Pinpoint the cell where the given text exists, returning its [x, y] midpoint coordinate. 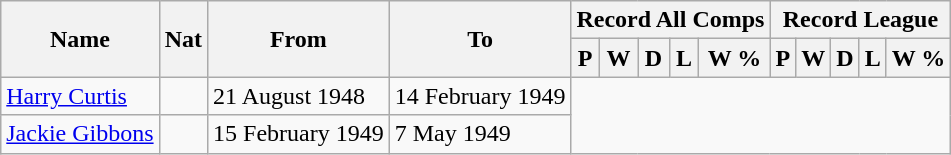
7 May 1949 [480, 134]
Harry Curtis [80, 96]
15 February 1949 [299, 134]
14 February 1949 [480, 96]
Name [80, 39]
From [299, 39]
21 August 1948 [299, 96]
Jackie Gibbons [80, 134]
To [480, 39]
Record League [860, 20]
Record All Comps [670, 20]
Nat [183, 39]
